From the cell containing the given text, extract its center point as (X, Y) coordinate. 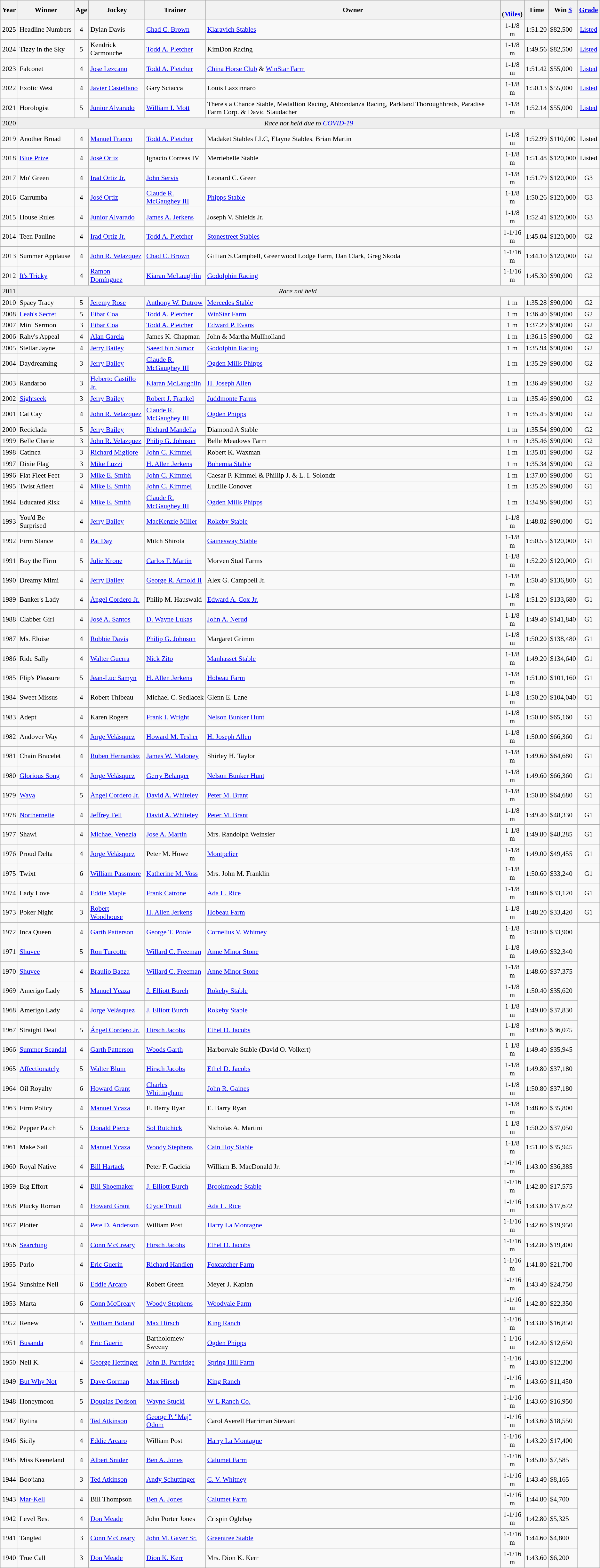
Daydreaming (46, 363)
1:50.13 (536, 88)
$35,620 (563, 991)
Age (81, 10)
Karen Rogers (116, 717)
$33,420 (563, 913)
Plucky Roman (46, 1206)
Race not held (298, 291)
1985 (9, 678)
Peter F. Gacicia (175, 1167)
1:42.60 (536, 1226)
2014 (9, 237)
Buy the Firm (46, 560)
$104,040 (563, 697)
Cain Hoy Stable (353, 1147)
Bill Thompson (116, 1499)
$6,200 (563, 1558)
Make Sail (46, 1147)
1:52.14 (536, 108)
Summer Applause (46, 256)
Gainesway Stable (353, 541)
Walter Blum (116, 1069)
2021 (9, 108)
Ride Sally (46, 658)
Blue Prize (46, 159)
1:49.56 (536, 49)
1950 (9, 1363)
1970 (9, 971)
Honeymoon (46, 1402)
1:37.29 (536, 325)
Lucille Conover (353, 487)
1:44.60 (536, 1539)
$12,650 (563, 1343)
Jockey (116, 10)
Belle Meadows Farm (353, 441)
Flat Fleet Feet (46, 475)
Rytina (46, 1421)
$65,160 (563, 717)
Ignacio Correas IV (175, 159)
Manhasset Stable (353, 658)
$7,585 (563, 1460)
1947 (9, 1421)
2012 (9, 276)
1980 (9, 776)
Robert Green (175, 1284)
Phipps Stable (353, 198)
Harborvale Stable (David O. Volkert) (353, 1050)
1:48.82 (536, 521)
1:51.42 (536, 69)
1963 (9, 1108)
Dion K. Kerr (175, 1558)
Richard Mandella (175, 430)
Owner (353, 10)
Ruben Hernandez (116, 756)
$136,800 (563, 580)
2022 (9, 88)
1993 (9, 521)
1956 (9, 1245)
1:35.26 (536, 487)
1:51.79 (536, 178)
John Porter Jones (175, 1519)
1968 (9, 1010)
$33,240 (563, 873)
Andover Way (46, 737)
Trainer (175, 10)
$32,340 (563, 952)
$4,800 (563, 1539)
Miss Keeneland (46, 1460)
Robert Woodhouse (116, 913)
John Servis (175, 178)
MacKenzie Miller (175, 521)
There's a Chance Stable, Medallion Racing, Abbondanza Racing, Parkland Thoroughbreds, Paradise Farm Corp. & David Staudacher (353, 108)
Michael Venezia (116, 834)
(Miles) (512, 10)
Frank Catrone (175, 893)
1992 (9, 541)
$33,900 (563, 932)
1:35.29 (536, 363)
1954 (9, 1284)
Brookmeade Stable (353, 1186)
Dixie Flag (46, 464)
Twixt (46, 873)
$17,400 (563, 1441)
1946 (9, 1441)
Philip M. Hauswald (175, 600)
$12,200 (563, 1363)
$5,325 (563, 1519)
Exotic West (46, 88)
1:43.20 (536, 1441)
Jose A. Martin (175, 834)
$134,640 (563, 658)
2024 (9, 49)
$19,400 (563, 1245)
James A. Jerkens (175, 217)
1978 (9, 815)
1:52.20 (536, 560)
1:41.80 (536, 1265)
$141,840 (563, 619)
Banker's Lady (46, 600)
Horologist (46, 108)
1:50.60 (536, 873)
Falconet (46, 69)
1964 (9, 1089)
William Boland (116, 1323)
1994 (9, 502)
Woodvale Farm (353, 1304)
2008 (9, 314)
Oil Royalty (46, 1089)
Sweet Missus (46, 697)
$17,575 (563, 1186)
1952 (9, 1323)
2023 (9, 69)
Winner (46, 10)
1986 (9, 658)
$22,350 (563, 1304)
Walter Guerra (116, 658)
George T. Poole (175, 932)
Douglas Dodson (116, 1402)
Pat Day (116, 541)
$37,830 (563, 1010)
1975 (9, 873)
Kendrick Carmouche (116, 49)
1965 (9, 1069)
2003 (9, 383)
1951 (9, 1343)
1:42.40 (536, 1343)
1:51.48 (536, 159)
1999 (9, 441)
Jose Lezcano (116, 69)
Ramon Domínguez (116, 276)
$49,455 (563, 854)
You'd Be Surprised (46, 521)
Twist Afleet (46, 487)
Robert K. Waxman (353, 453)
$33,120 (563, 893)
1:36.40 (536, 314)
Cornelius V. Whitney (353, 932)
2019 (9, 139)
But Why Not (46, 1382)
$35,800 (563, 1108)
Reciclada (46, 430)
Andy Schuttinger (175, 1480)
1953 (9, 1304)
William I. Mott (175, 108)
Jeffrey Fell (116, 815)
Edward A. Cox Jr. (353, 600)
Belle Cherie (46, 441)
1996 (9, 475)
Ron Turcotte (116, 952)
2025 (9, 29)
Mrs. Dion K. Kerr (353, 1558)
Parlo (46, 1265)
1:35.81 (536, 453)
Cat Cay (46, 414)
Heberto Castillo Jr. (116, 383)
Sol Rutchick (175, 1128)
Klaravich Stables (353, 29)
Anthony W. Dutrow (175, 303)
Mercedes Stable (353, 303)
Alex G. Campbell Jr. (353, 580)
1:52.99 (536, 139)
Merriebelle Stable (353, 159)
Glorious Song (46, 776)
$18,550 (563, 1421)
Stonestreet Stables (353, 237)
Tangled (46, 1539)
Edward P. Evans (353, 325)
Sightseek (46, 399)
Summer Scandal (46, 1050)
Wayne Stucki (175, 1402)
1997 (9, 464)
Spacy Tracy (46, 303)
1940 (9, 1558)
1944 (9, 1480)
Lady Love (46, 893)
Margaret Grimm (353, 639)
1:35.54 (536, 430)
Greentree Stable (353, 1539)
William Passmore (116, 873)
$16,950 (563, 1402)
$48,330 (563, 815)
George Hettinger (116, 1363)
Royal Native (46, 1167)
1982 (9, 737)
James K. Chapman (175, 337)
$36,385 (563, 1167)
Mrs. Randolph Weinsier (353, 834)
Mrs. John M. Franklin (353, 873)
Katherine M. Voss (175, 873)
2006 (9, 337)
James W. Maloney (175, 756)
1:35.34 (536, 464)
1:50.55 (536, 541)
$36,075 (563, 1030)
1948 (9, 1402)
$19,950 (563, 1226)
Searching (46, 1245)
1998 (9, 453)
Sicily (46, 1441)
Clyde Troutt (175, 1206)
WinStar Farm (353, 314)
Plotter (46, 1226)
Marta (46, 1304)
1966 (9, 1050)
1:44.10 (536, 256)
$138,480 (563, 639)
2010 (9, 303)
1:45.30 (536, 276)
Jeremy Rose (116, 303)
Carrumba (46, 198)
Robert J. Frankel (175, 399)
John B. Partridge (175, 1363)
Another Broad (46, 139)
$17,672 (563, 1206)
$8,165 (563, 1480)
$133,680 (563, 600)
KimDon Racing (353, 49)
Bill Shoemaker (116, 1186)
1987 (9, 639)
Nick Zito (175, 658)
Alan Garcia (116, 337)
Catinca (46, 453)
Julie Krone (116, 560)
Inca Queen (46, 932)
1941 (9, 1539)
1984 (9, 697)
2018 (9, 159)
2013 (9, 256)
Diamond A Stable (353, 430)
Poker Night (46, 913)
2005 (9, 348)
1955 (9, 1265)
George P. "Maj" Odom (175, 1421)
1988 (9, 619)
1967 (9, 1030)
1:35.45 (536, 414)
Busanda (46, 1343)
$24,750 (563, 1284)
1977 (9, 834)
1990 (9, 580)
Louis Lazzinnaro (353, 88)
Bohemia Stable (353, 464)
1989 (9, 600)
Bartholomew Sweeny (175, 1343)
Mar-Kell (46, 1499)
2007 (9, 325)
D. Wayne Lukas (175, 619)
Saeed bin Suroor (175, 348)
Dave Gorman (116, 1382)
2016 (9, 198)
Howard M. Tesher (175, 737)
1943 (9, 1499)
1949 (9, 1382)
John M. Gaver Sr. (175, 1539)
1969 (9, 991)
Javier Castellano (116, 88)
1945 (9, 1460)
Leonard C. Green (353, 178)
Spring Hill Farm (353, 1363)
Madaket Stables LLC, Elayne Stables, Brian Martin (353, 139)
Braulio Baeza (116, 971)
Mo' Green (46, 178)
1:35.28 (536, 303)
Morven Stud Farms (353, 560)
1981 (9, 756)
1:45.00 (536, 1460)
1962 (9, 1128)
1959 (9, 1186)
$101,160 (563, 678)
Dylan Davis (116, 29)
It's Tricky (46, 276)
Joseph V. Shields Jr. (353, 217)
1:36.15 (536, 337)
Richard Handlen (175, 1265)
2017 (9, 178)
Boojiana (46, 1480)
2001 (9, 414)
1961 (9, 1147)
Race not held due to COVID-19 (309, 123)
$37,050 (563, 1128)
1974 (9, 893)
1958 (9, 1206)
1957 (9, 1226)
Sunshine Nell (46, 1284)
Nicholas A. Martini (353, 1128)
Mike Luzzi (116, 464)
1:34.96 (536, 502)
Big Effort (46, 1186)
Richard Migliore (116, 453)
George R. Arnold II (175, 580)
Nell K. (46, 1363)
1979 (9, 795)
1972 (9, 932)
1991 (9, 560)
1:44.80 (536, 1499)
Carol Averell Harriman Stewart (353, 1421)
Renew (46, 1323)
2020 (9, 123)
Gillian S.Campbell, Greenwood Lodge Farm, Dan Clark, Greg Skoda (353, 256)
2002 (9, 399)
Peter M. Howe (175, 854)
Frank I. Wright (175, 717)
Eddie Maple (116, 893)
1960 (9, 1167)
Randaroo (46, 383)
Firm Stance (46, 541)
Robert Thibeau (116, 697)
Win $ (563, 10)
Straight Deal (46, 1030)
1976 (9, 854)
1:48.20 (536, 913)
Educated Risk (46, 502)
1:50.26 (536, 198)
$48,285 (563, 834)
Dreamy Mimi (46, 580)
Rahy's Appeal (46, 337)
Adept (46, 717)
Shawi (46, 834)
1:49.20 (536, 658)
$21,700 (563, 1265)
Donald Pierce (116, 1128)
Chain Bracelet (46, 756)
Meyer J. Kaplan (353, 1284)
C. V. Whitney (353, 1480)
Robbie Davis (116, 639)
$110,000 (563, 139)
Crispin Oglebay (353, 1519)
Foxcatcher Farm (353, 1265)
House Rules (46, 217)
Pepper Patch (46, 1128)
Affectionately (46, 1069)
William B. MacDonald Jr. (353, 1167)
Glenn E. Lane (353, 697)
Montpelier (353, 854)
1:37.00 (536, 475)
Waya (46, 795)
Michael C. Sedlacek (175, 697)
Woods Garth (175, 1050)
1995 (9, 487)
Albert Snider (116, 1460)
1973 (9, 913)
W-L Ranch Co. (353, 1402)
China Horse Club & WinStar Farm (353, 69)
2004 (9, 363)
Mitch Shirota (175, 541)
Leah's Secret (46, 314)
Gary Sciacca (175, 88)
Charles Whittingham (175, 1089)
Headline Numbers (46, 29)
2015 (9, 217)
$37,375 (563, 971)
Caesar P. Kimmel & Phillip J. & L. I. Solondz (353, 475)
Proud Delta (46, 854)
Clabber Girl (46, 619)
Mini Sermon (46, 325)
2000 (9, 430)
Gerry Belanger (175, 776)
John & Martha Mullholland (353, 337)
1971 (9, 952)
1:35.94 (536, 348)
Shirley H. Taylor (353, 756)
Level Best (46, 1519)
José A. Santos (116, 619)
Jean-Luc Samyn (116, 678)
Stellar Jayne (46, 348)
Firm Policy (46, 1108)
Pete D. Anderson (116, 1226)
$4,700 (563, 1499)
John R. Gaines (353, 1089)
1983 (9, 717)
True Call (46, 1558)
$11,450 (563, 1382)
Bill Hartack (116, 1167)
1942 (9, 1519)
Teen Pauline (46, 237)
Ms. Eloise (46, 639)
1:52.41 (536, 217)
1:36.49 (536, 383)
Flip's Pleasure (46, 678)
Grade (589, 10)
1:45.04 (536, 237)
Tizzy in the Sky (46, 49)
$16,850 (563, 1323)
Carlos F. Martin (175, 560)
Manuel Franco (116, 139)
Time (536, 10)
Juddmonte Farms (353, 399)
John A. Nerud (353, 619)
Year (9, 10)
2011 (9, 291)
Northernette (46, 815)
